Return the [x, y] coordinate for the center point of the cell that contains the specified text.  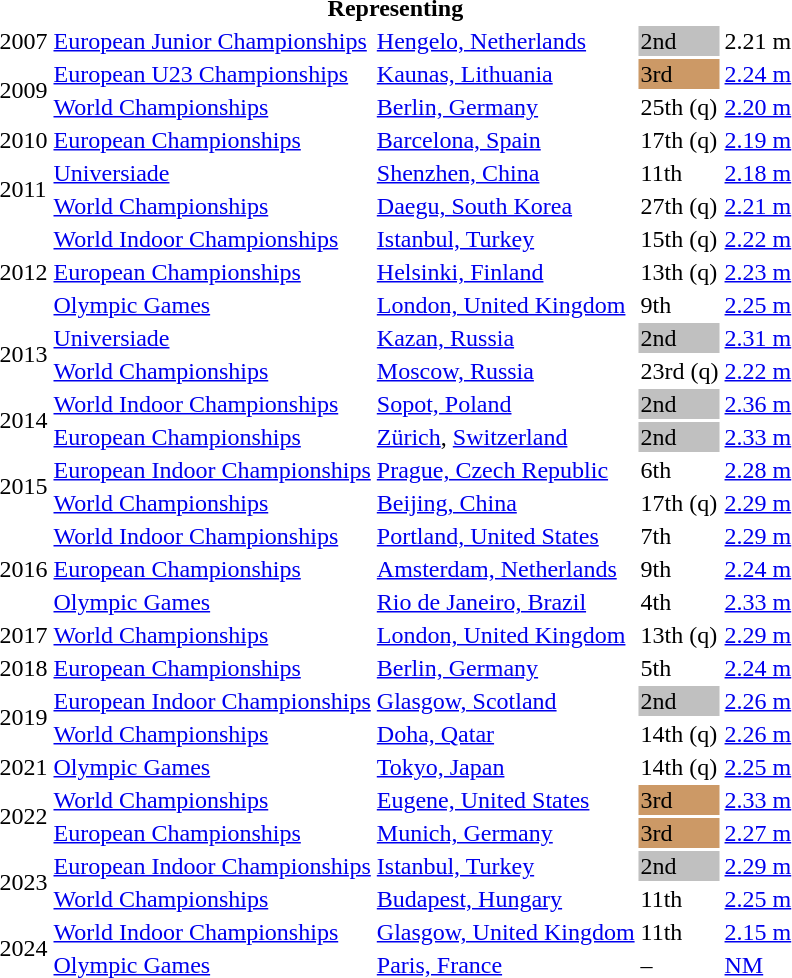
Helsinki, Finland [506, 272]
Zürich, Switzerland [506, 437]
Kaunas, Lithuania [506, 74]
Kazan, Russia [506, 338]
15th (q) [680, 239]
Doha, Qatar [506, 734]
Hengelo, Netherlands [506, 41]
Prague, Czech Republic [506, 470]
Barcelona, Spain [506, 140]
27th (q) [680, 206]
5th [680, 668]
Shenzhen, China [506, 173]
23rd (q) [680, 371]
Munich, Germany [506, 833]
7th [680, 536]
Moscow, Russia [506, 371]
European U23 Championships [212, 74]
Tokyo, Japan [506, 767]
Eugene, United States [506, 800]
Glasgow, United Kingdom [506, 932]
Budapest, Hungary [506, 899]
Amsterdam, Netherlands [506, 569]
Portland, United States [506, 536]
Glasgow, Scotland [506, 701]
6th [680, 470]
Beijing, China [506, 503]
4th [680, 602]
European Junior Championships [212, 41]
Daegu, South Korea [506, 206]
25th (q) [680, 107]
Sopot, Poland [506, 404]
Rio de Janeiro, Brazil [506, 602]
